Identify which cell holds the provided text, then report its (x, y) central coordinate. 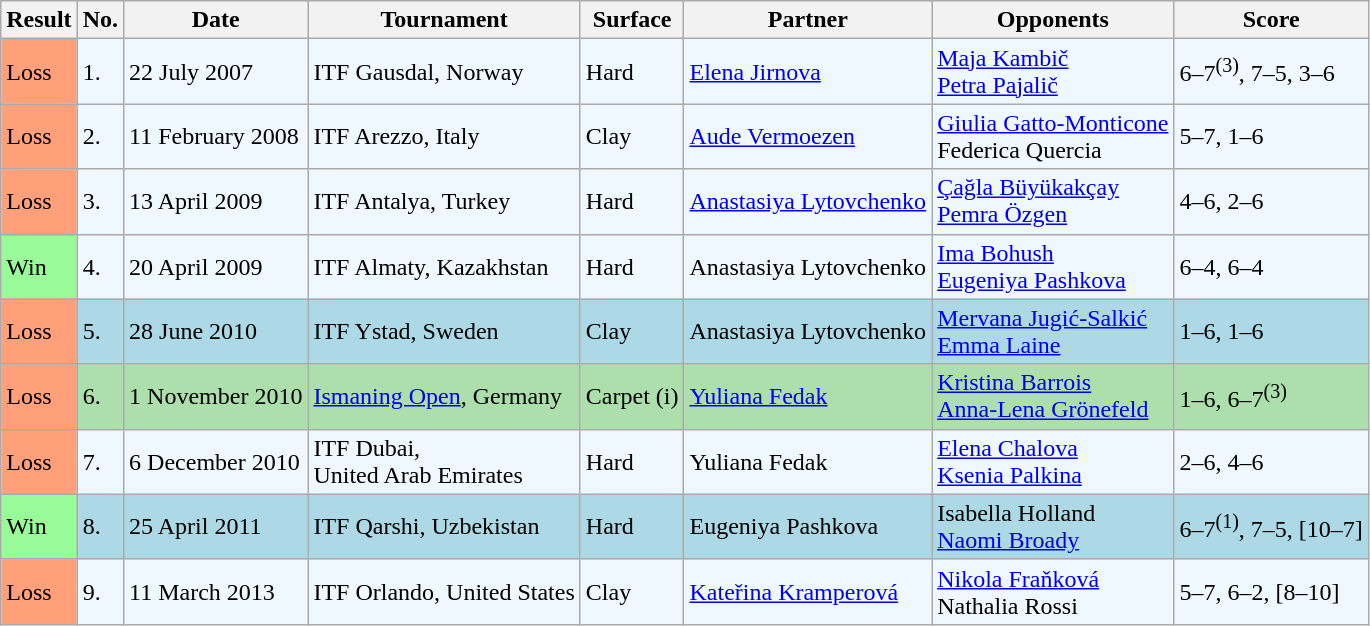
Mervana Jugić-Salkić Emma Laine (1053, 332)
ITF Qarshi, Uzbekistan (444, 526)
5–7, 1–6 (1271, 136)
Eugeniya Pashkova (808, 526)
20 April 2009 (216, 266)
13 April 2009 (216, 202)
1–6, 1–6 (1271, 332)
3. (100, 202)
11 March 2013 (216, 592)
6–7(1), 7–5, [10–7] (1271, 526)
11 February 2008 (216, 136)
ITF Gausdal, Norway (444, 72)
Elena Chalova Ksenia Palkina (1053, 462)
6–7(3), 7–5, 3–6 (1271, 72)
2–6, 4–6 (1271, 462)
9. (100, 592)
2. (100, 136)
Score (1271, 20)
6–4, 6–4 (1271, 266)
No. (100, 20)
Kateřina Kramperová (808, 592)
Nikola Fraňková Nathalia Rossi (1053, 592)
Partner (808, 20)
ITF Arezzo, Italy (444, 136)
6 December 2010 (216, 462)
ITF Ystad, Sweden (444, 332)
Tournament (444, 20)
Ima Bohush Eugeniya Pashkova (1053, 266)
Carpet (i) (632, 396)
5–7, 6–2, [8–10] (1271, 592)
Aude Vermoezen (808, 136)
Isabella Holland Naomi Broady (1053, 526)
7. (100, 462)
Surface (632, 20)
Giulia Gatto-Monticone Federica Quercia (1053, 136)
5. (100, 332)
Kristina Barrois Anna-Lena Grönefeld (1053, 396)
Maja Kambič Petra Pajalič (1053, 72)
4. (100, 266)
ITF Almaty, Kazakhstan (444, 266)
Result (39, 20)
ITF Orlando, United States (444, 592)
Opponents (1053, 20)
4–6, 2–6 (1271, 202)
Ismaning Open, Germany (444, 396)
1 November 2010 (216, 396)
1. (100, 72)
ITF Dubai, United Arab Emirates (444, 462)
8. (100, 526)
22 July 2007 (216, 72)
Çağla Büyükakçay Pemra Özgen (1053, 202)
6. (100, 396)
1–6, 6–7(3) (1271, 396)
Elena Jirnova (808, 72)
28 June 2010 (216, 332)
25 April 2011 (216, 526)
Date (216, 20)
ITF Antalya, Turkey (444, 202)
